Search for the cell housing the specified text and yield its [X, Y] center coordinate. 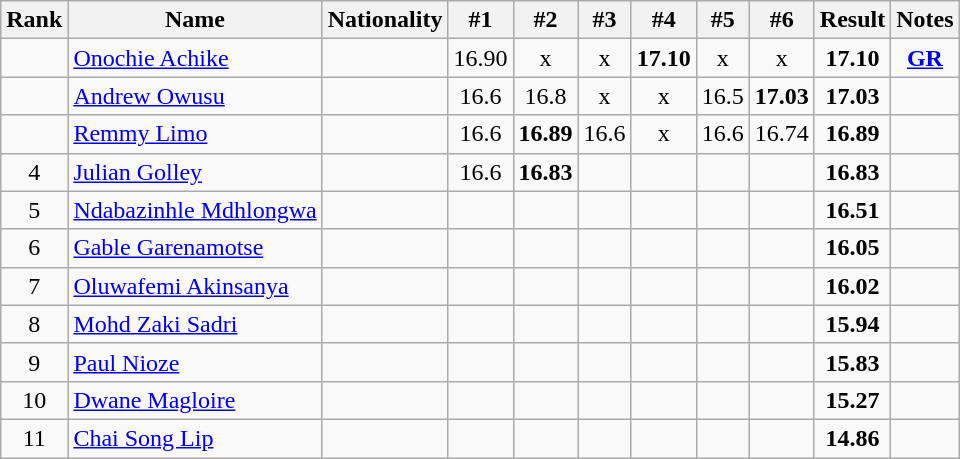
Oluwafemi Akinsanya [195, 286]
16.8 [546, 96]
Paul Nioze [195, 362]
16.74 [782, 134]
#2 [546, 20]
Name [195, 20]
16.51 [852, 210]
Rank [34, 20]
16.02 [852, 286]
16.90 [480, 58]
Julian Golley [195, 172]
Ndabazinhle Mdhlongwa [195, 210]
Mohd Zaki Sadri [195, 324]
15.83 [852, 362]
7 [34, 286]
Dwane Magloire [195, 400]
#6 [782, 20]
6 [34, 248]
Nationality [385, 20]
16.05 [852, 248]
GR [925, 58]
Result [852, 20]
Andrew Owusu [195, 96]
Remmy Limo [195, 134]
Onochie Achike [195, 58]
14.86 [852, 438]
9 [34, 362]
#1 [480, 20]
#5 [722, 20]
8 [34, 324]
Chai Song Lip [195, 438]
#4 [664, 20]
16.5 [722, 96]
15.94 [852, 324]
Notes [925, 20]
11 [34, 438]
10 [34, 400]
15.27 [852, 400]
#3 [604, 20]
4 [34, 172]
Gable Garenamotse [195, 248]
5 [34, 210]
